Detect which cell encompasses the target text, then output its [X, Y] center coordinate. 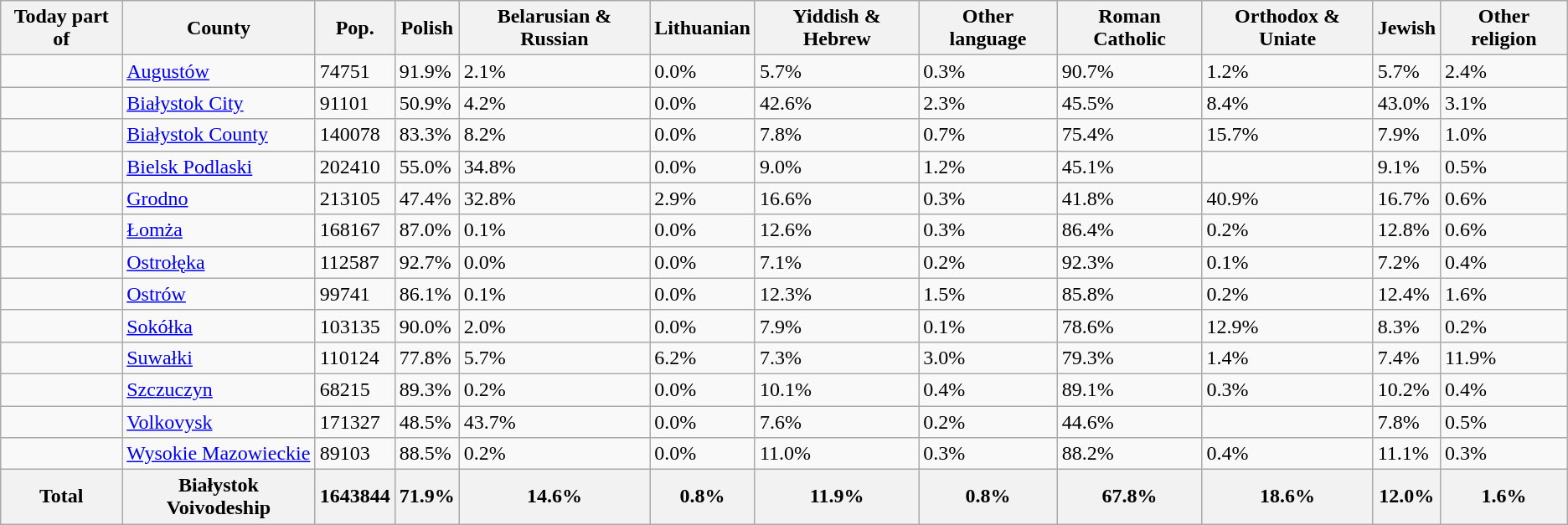
8.2% [554, 135]
14.6% [554, 497]
Białystok County [219, 135]
2.4% [1504, 71]
43.0% [1406, 103]
112587 [355, 262]
Polish [427, 28]
88.5% [427, 454]
Grodno [219, 198]
3.1% [1504, 103]
Bielsk Podlaski [219, 167]
89103 [355, 454]
11.0% [836, 454]
7.3% [836, 358]
1.5% [988, 294]
Jewish [1406, 28]
12.3% [836, 294]
213105 [355, 198]
County [219, 28]
171327 [355, 421]
68215 [355, 389]
Białystok City [219, 103]
86.1% [427, 294]
34.8% [554, 167]
47.4% [427, 198]
12.6% [836, 230]
Belarusian & Russian [554, 28]
74751 [355, 71]
Pop. [355, 28]
Roman Catholic [1129, 28]
86.4% [1129, 230]
87.0% [427, 230]
18.6% [1287, 497]
168167 [355, 230]
44.6% [1129, 421]
1643844 [355, 497]
12.4% [1406, 294]
88.2% [1129, 454]
8.3% [1406, 326]
41.8% [1129, 198]
6.2% [703, 358]
40.9% [1287, 198]
8.4% [1287, 103]
89.1% [1129, 389]
7.6% [836, 421]
Volkovysk [219, 421]
92.3% [1129, 262]
42.6% [836, 103]
48.5% [427, 421]
77.8% [427, 358]
9.0% [836, 167]
110124 [355, 358]
12.0% [1406, 497]
3.0% [988, 358]
0.7% [988, 135]
75.4% [1129, 135]
Wysokie Mazowieckie [219, 454]
99741 [355, 294]
Augustów [219, 71]
Szczuczyn [219, 389]
32.8% [554, 198]
Białystok Voivodeship [219, 497]
90.7% [1129, 71]
45.5% [1129, 103]
Ostrów [219, 294]
140078 [355, 135]
79.3% [1129, 358]
85.8% [1129, 294]
7.4% [1406, 358]
10.1% [836, 389]
71.9% [427, 497]
89.3% [427, 389]
11.1% [1406, 454]
15.7% [1287, 135]
43.7% [554, 421]
10.2% [1406, 389]
Other language [988, 28]
67.8% [1129, 497]
12.8% [1406, 230]
83.3% [427, 135]
55.0% [427, 167]
45.1% [1129, 167]
1.4% [1287, 358]
2.9% [703, 198]
2.0% [554, 326]
78.6% [1129, 326]
12.9% [1287, 326]
50.9% [427, 103]
7.2% [1406, 262]
7.1% [836, 262]
Total [62, 497]
2.3% [988, 103]
9.1% [1406, 167]
Łomża [219, 230]
91101 [355, 103]
91.9% [427, 71]
Today part of [62, 28]
202410 [355, 167]
16.7% [1406, 198]
92.7% [427, 262]
Other religion [1504, 28]
2.1% [554, 71]
Orthodox & Uniate [1287, 28]
1.0% [1504, 135]
90.0% [427, 326]
Sokółka [219, 326]
Ostrołęka [219, 262]
Yiddish & Hebrew [836, 28]
103135 [355, 326]
Lithuanian [703, 28]
Suwałki [219, 358]
4.2% [554, 103]
16.6% [836, 198]
